Identify which cell holds the provided text, then report its [x, y] central coordinate. 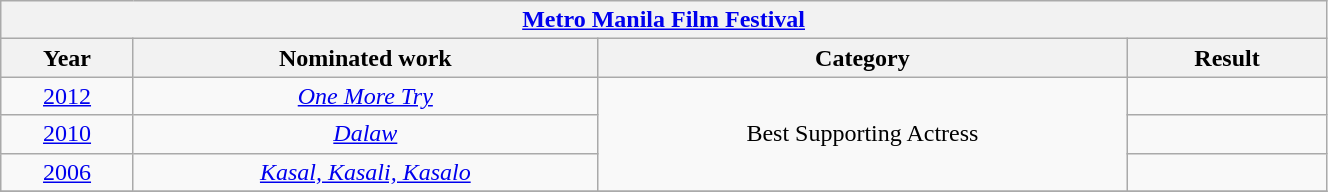
2006 [68, 172]
Dalaw [365, 134]
2012 [68, 96]
Nominated work [365, 58]
Kasal, Kasali, Kasalo [365, 172]
One More Try [365, 96]
Best Supporting Actress [862, 134]
Year [68, 58]
Result [1228, 58]
Metro Manila Film Festival [664, 20]
2010 [68, 134]
Category [862, 58]
